Pinpoint the cell where the given text exists, returning its (x, y) midpoint coordinate. 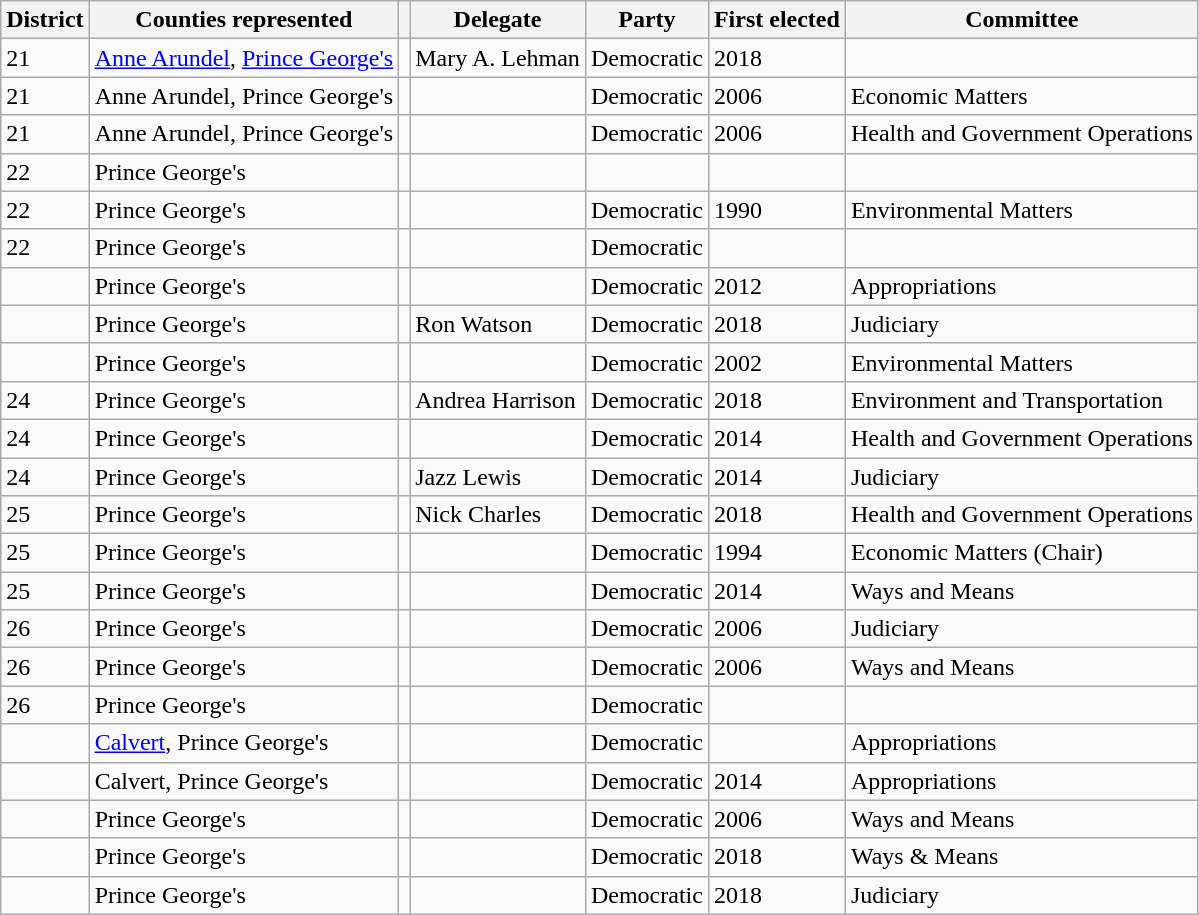
Ron Watson (498, 324)
Counties represented (244, 20)
1994 (776, 553)
First elected (776, 20)
Committee (1022, 20)
Mary A. Lehman (498, 58)
Andrea Harrison (498, 400)
2002 (776, 362)
Economic Matters (Chair) (1022, 553)
Delegate (498, 20)
Ways & Means (1022, 857)
Jazz Lewis (498, 477)
Economic Matters (1022, 96)
Party (646, 20)
1990 (776, 210)
Environment and Transportation (1022, 400)
Nick Charles (498, 515)
2012 (776, 286)
District (45, 20)
